Output the (x, y) coordinate of the center of the cell containing the given text.  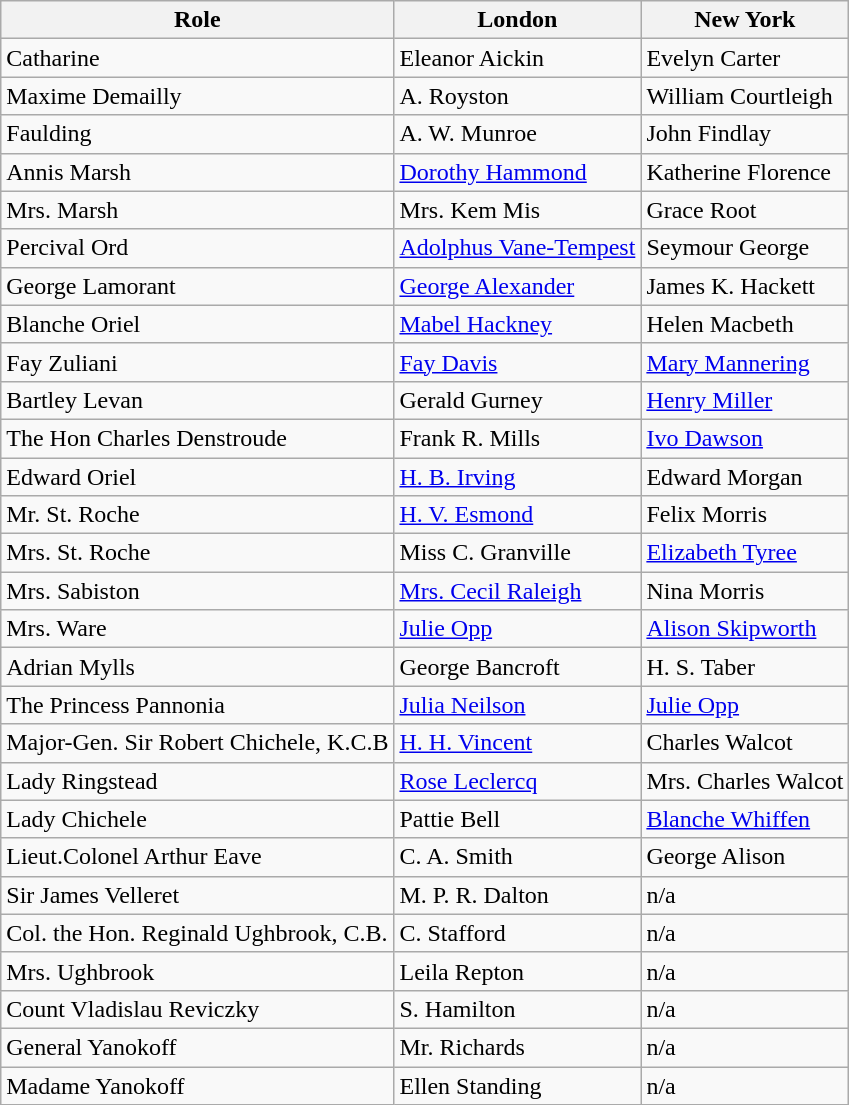
Dorothy Hammond (518, 172)
Julia Neilson (518, 705)
Edward Oriel (198, 477)
Mrs. Ughbrook (198, 971)
Adrian Mylls (198, 667)
C. Stafford (518, 933)
Felix Morris (745, 515)
The Princess Pannonia (198, 705)
H. S. Taber (745, 667)
Count Vladislau Reviczky (198, 1009)
Miss C. Granville (518, 553)
H. V. Esmond (518, 515)
Evelyn Carter (745, 58)
Edward Morgan (745, 477)
Adolphus Vane-Tempest (518, 248)
George Lamorant (198, 286)
James K. Hackett (745, 286)
Mrs. Sabiston (198, 591)
Fay Davis (518, 362)
A. Royston (518, 96)
Madame Yanokoff (198, 1085)
C. A. Smith (518, 857)
Mrs. St. Roche (198, 553)
Eleanor Aickin (518, 58)
H. H. Vincent (518, 743)
Ivo Dawson (745, 438)
Fay Zuliani (198, 362)
Major-Gen. Sir Robert Chichele, K.C.B (198, 743)
London (518, 20)
Seymour George (745, 248)
Lady Ringstead (198, 781)
Mr. Richards (518, 1047)
Catharine (198, 58)
Henry Miller (745, 400)
A. W. Munroe (518, 134)
Pattie Bell (518, 819)
Mabel Hackney (518, 324)
Mrs. Cecil Raleigh (518, 591)
Bartley Levan (198, 400)
Annis Marsh (198, 172)
Mrs. Kem Mis (518, 210)
Mrs. Charles Walcot (745, 781)
Frank R. Mills (518, 438)
George Alexander (518, 286)
Helen Macbeth (745, 324)
Alison Skipworth (745, 629)
Ellen Standing (518, 1085)
Role (198, 20)
Mary Mannering (745, 362)
Blanche Whiffen (745, 819)
John Findlay (745, 134)
George Alison (745, 857)
Charles Walcot (745, 743)
General Yanokoff (198, 1047)
Katherine Florence (745, 172)
Col. the Hon. Reginald Ughbrook, C.B. (198, 933)
H. B. Irving (518, 477)
Lady Chichele (198, 819)
Rose Leclercq (518, 781)
Faulding (198, 134)
M. P. R. Dalton (518, 895)
Elizabeth Tyree (745, 553)
The Hon Charles Denstroude (198, 438)
Blanche Oriel (198, 324)
George Bancroft (518, 667)
Gerald Gurney (518, 400)
S. Hamilton (518, 1009)
William Courtleigh (745, 96)
Mrs. Ware (198, 629)
Sir James Velleret (198, 895)
Mr. St. Roche (198, 515)
Maxime Demailly (198, 96)
Percival Ord (198, 248)
Lieut.Colonel Arthur Eave (198, 857)
Leila Repton (518, 971)
Nina Morris (745, 591)
New York (745, 20)
Mrs. Marsh (198, 210)
Grace Root (745, 210)
